For the text-containing cell, return its midpoint in [x, y] coordinate format. 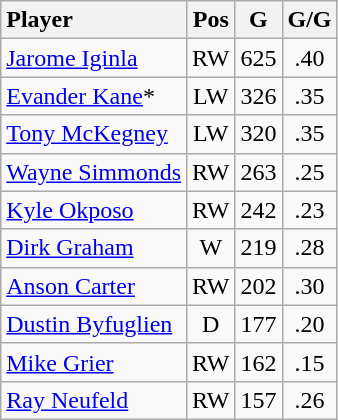
Wayne Simmonds [94, 172]
320 [258, 134]
.25 [310, 172]
.20 [310, 324]
157 [258, 400]
326 [258, 96]
.15 [310, 362]
263 [258, 172]
.23 [310, 210]
Player [94, 20]
Anson Carter [94, 286]
625 [258, 58]
Dirk Graham [94, 248]
219 [258, 248]
177 [258, 324]
G [258, 20]
D [211, 324]
.30 [310, 286]
Ray Neufeld [94, 400]
202 [258, 286]
Tony McKegney [94, 134]
162 [258, 362]
Kyle Okposo [94, 210]
.26 [310, 400]
Dustin Byfuglien [94, 324]
G/G [310, 20]
Jarome Iginla [94, 58]
.40 [310, 58]
Pos [211, 20]
W [211, 248]
Evander Kane* [94, 96]
.28 [310, 248]
Mike Grier [94, 362]
242 [258, 210]
